Extract the (X, Y) coordinate from the center of the cell holding the provided text.  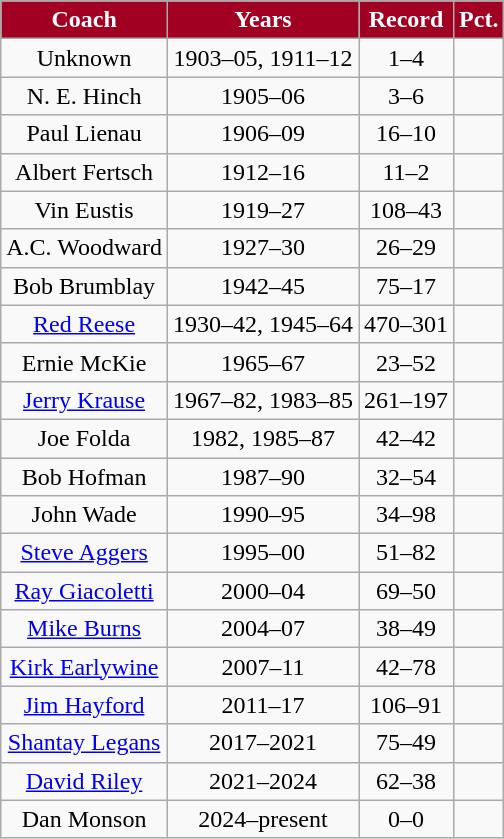
38–49 (406, 629)
16–10 (406, 134)
Years (262, 20)
1906–09 (262, 134)
Steve Aggers (84, 553)
David Riley (84, 781)
Paul Lienau (84, 134)
Jim Hayford (84, 705)
Dan Monson (84, 819)
Unknown (84, 58)
470–301 (406, 324)
2021–2024 (262, 781)
1903–05, 1911–12 (262, 58)
2017–2021 (262, 743)
Jerry Krause (84, 400)
Record (406, 20)
0–0 (406, 819)
1927–30 (262, 248)
34–98 (406, 515)
Albert Fertsch (84, 172)
Coach (84, 20)
75–49 (406, 743)
Vin Eustis (84, 210)
2000–04 (262, 591)
Shantay Legans (84, 743)
75–17 (406, 286)
1995–00 (262, 553)
32–54 (406, 477)
1919–27 (262, 210)
51–82 (406, 553)
42–42 (406, 438)
1982, 1985–87 (262, 438)
11–2 (406, 172)
42–78 (406, 667)
1–4 (406, 58)
1905–06 (262, 96)
108–43 (406, 210)
Ray Giacoletti (84, 591)
Bob Brumblay (84, 286)
261–197 (406, 400)
106–91 (406, 705)
3–6 (406, 96)
2007–11 (262, 667)
Kirk Earlywine (84, 667)
23–52 (406, 362)
Joe Folda (84, 438)
1930–42, 1945–64 (262, 324)
Ernie McKie (84, 362)
Bob Hofman (84, 477)
1967–82, 1983–85 (262, 400)
2004–07 (262, 629)
69–50 (406, 591)
2024–present (262, 819)
2011–17 (262, 705)
Mike Burns (84, 629)
1990–95 (262, 515)
1987–90 (262, 477)
N. E. Hinch (84, 96)
John Wade (84, 515)
1942–45 (262, 286)
26–29 (406, 248)
A.C. Woodward (84, 248)
Pct. (479, 20)
Red Reese (84, 324)
62–38 (406, 781)
1965–67 (262, 362)
1912–16 (262, 172)
